For the text-containing cell, return its midpoint in (x, y) coordinate format. 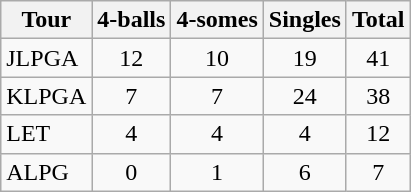
Singles (304, 20)
Tour (46, 20)
4-balls (132, 20)
4-somes (217, 20)
ALPG (46, 172)
1 (217, 172)
Total (378, 20)
KLPGA (46, 96)
38 (378, 96)
6 (304, 172)
JLPGA (46, 58)
19 (304, 58)
0 (132, 172)
24 (304, 96)
41 (378, 58)
LET (46, 134)
10 (217, 58)
